Pinpoint the cell where the given text exists, returning its [x, y] midpoint coordinate. 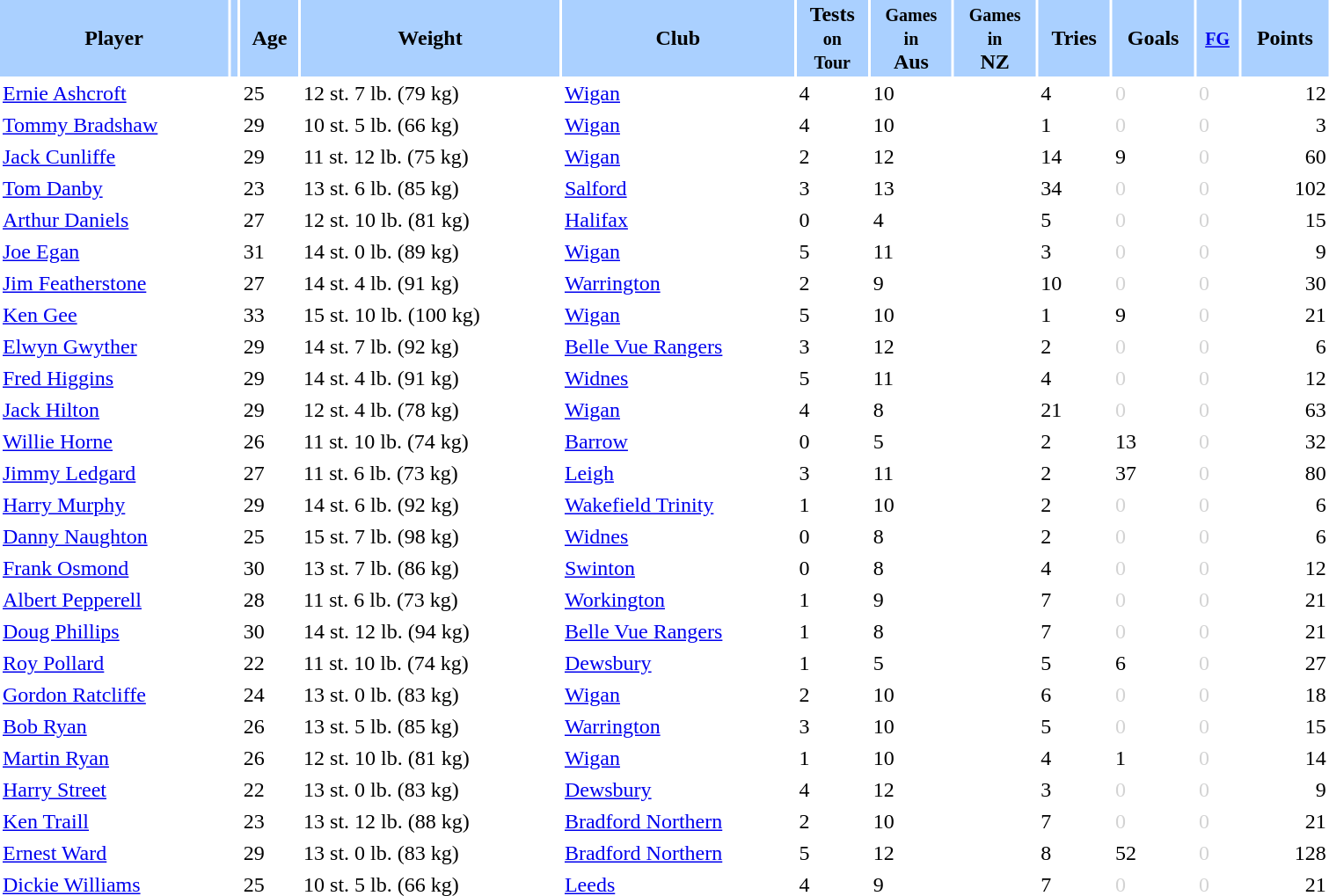
Wakefield Trinity [678, 505]
Harry Street [114, 790]
Jimmy Ledgard [114, 473]
Jim Featherstone [114, 283]
Salford [678, 188]
12 st. 7 lb. (79 kg) [430, 93]
Jack Hilton [114, 410]
Doug Phillips [114, 631]
GamesinAus [911, 39]
Halifax [678, 220]
Ken Gee [114, 315]
Arthur Daniels [114, 220]
Ken Traill [114, 821]
31 [269, 251]
13 st. 5 lb. (85 kg) [430, 726]
11 st. 12 lb. (75 kg) [430, 157]
FG [1217, 39]
Albert Pepperell [114, 600]
Swinton [678, 568]
Tries [1074, 39]
15 st. 7 lb. (98 kg) [430, 536]
33 [269, 315]
Ernest Ward [114, 853]
TestsonTour [832, 39]
63 [1285, 410]
GamesinNZ [995, 39]
Harry Murphy [114, 505]
Ernie Ashcroft [114, 93]
80 [1285, 473]
Bob Ryan [114, 726]
14 st. 12 lb. (94 kg) [430, 631]
Tommy Bradshaw [114, 125]
12 st. 4 lb. (78 kg) [430, 410]
Fred Higgins [114, 378]
14 st. 7 lb. (92 kg) [430, 346]
Roy Pollard [114, 663]
Weight [430, 39]
Danny Naughton [114, 536]
Goals [1153, 39]
13 st. 7 lb. (86 kg) [430, 568]
14 st. 6 lb. (92 kg) [430, 505]
Workington [678, 600]
34 [1074, 188]
Joe Egan [114, 251]
Age [269, 39]
Jack Cunliffe [114, 157]
13 st. 12 lb. (88 kg) [430, 821]
Leigh [678, 473]
15 st. 10 lb. (100 kg) [430, 315]
Willie Horne [114, 441]
24 [269, 695]
Points [1285, 39]
128 [1285, 853]
18 [1285, 695]
Frank Osmond [114, 568]
60 [1285, 157]
Player [114, 39]
10 st. 5 lb. (66 kg) [430, 125]
102 [1285, 188]
Club [678, 39]
Barrow [678, 441]
52 [1153, 853]
Tom Danby [114, 188]
Gordon Ratcliffe [114, 695]
28 [269, 600]
32 [1285, 441]
13 st. 6 lb. (85 kg) [430, 188]
37 [1153, 473]
Martin Ryan [114, 758]
14 st. 0 lb. (89 kg) [430, 251]
Elwyn Gwyther [114, 346]
